Search for the cell housing the specified text and yield its (x, y) center coordinate. 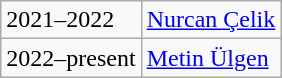
Metin Ülgen (211, 58)
Nurcan Çelik (211, 20)
2022–present (71, 58)
2021–2022 (71, 20)
